Locate the cell with the specified text and output its [X, Y] center coordinate. 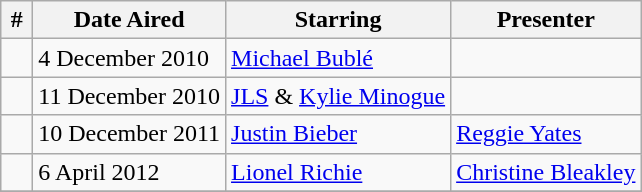
Lionel Richie [338, 172]
Justin Bieber [338, 134]
# [17, 20]
Presenter [546, 20]
Christine Bleakley [546, 172]
6 April 2012 [130, 172]
10 December 2011 [130, 134]
JLS & Kylie Minogue [338, 96]
Reggie Yates [546, 134]
4 December 2010 [130, 58]
Michael Bublé [338, 58]
Date Aired [130, 20]
11 December 2010 [130, 96]
Starring [338, 20]
